Output the (x, y) coordinate of the center of the cell containing the given text.  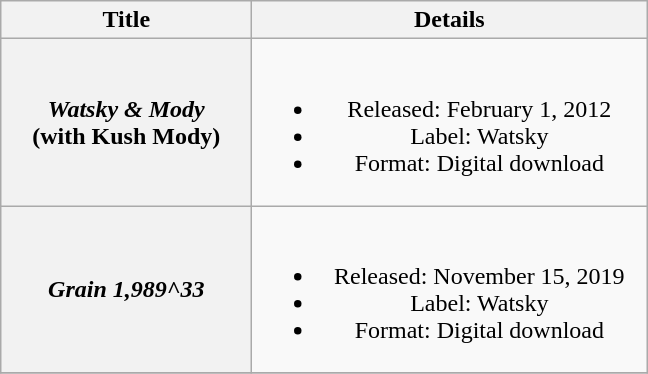
Watsky & Mody(with Kush Mody) (126, 122)
Details (450, 20)
Released: November 15, 2019Label: WatskyFormat: Digital download (450, 290)
Released: February 1, 2012Label: WatskyFormat: Digital download (450, 122)
Grain 1,989^33 (126, 290)
Title (126, 20)
